For the text-containing cell, return its midpoint in (X, Y) coordinate format. 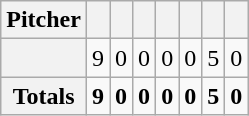
Totals (44, 96)
Pitcher (44, 20)
